Identify which cell holds the provided text, then report its [X, Y] central coordinate. 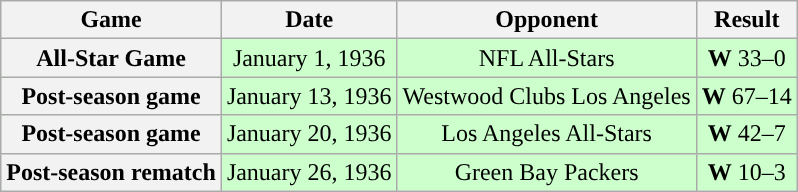
January 13, 1936 [309, 96]
Result [746, 20]
Green Bay Packers [546, 172]
January 1, 1936 [309, 58]
W 33–0 [746, 58]
Post-season rematch [112, 172]
W 67–14 [746, 96]
January 20, 1936 [309, 134]
W 42–7 [746, 134]
NFL All-Stars [546, 58]
Opponent [546, 20]
Game [112, 20]
Los Angeles All-Stars [546, 134]
All-Star Game [112, 58]
W 10–3 [746, 172]
January 26, 1936 [309, 172]
Date [309, 20]
Westwood Clubs Los Angeles [546, 96]
